Locate the cell with the specified text and output its [X, Y] center coordinate. 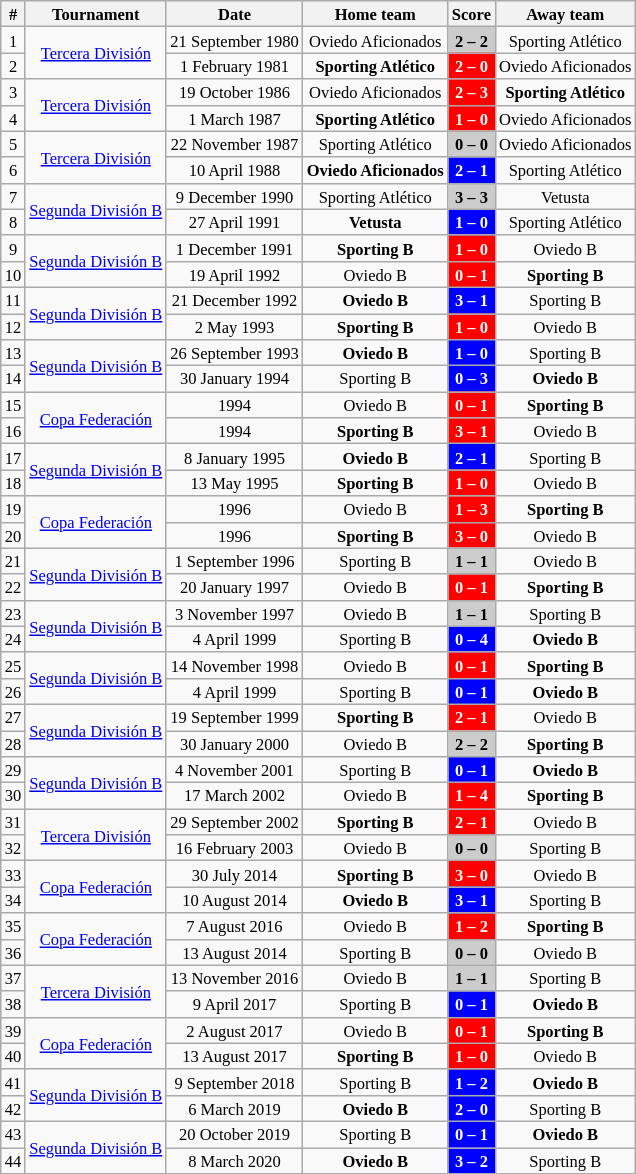
3 – 3 [472, 196]
10 [14, 274]
10 August 2014 [234, 900]
19 [14, 509]
Away team [566, 14]
4 [14, 118]
17 [14, 457]
34 [14, 900]
2 August 2017 [234, 1030]
37 [14, 978]
31 [14, 822]
3 November 1997 [234, 613]
9 December 1990 [234, 196]
14 November 1998 [234, 665]
11 [14, 300]
7 [14, 196]
0 – 4 [472, 639]
30 January 1994 [234, 379]
27 April 1991 [234, 222]
1 December 1991 [234, 248]
9 September 2018 [234, 1082]
42 [14, 1108]
2 [14, 66]
# [14, 14]
23 [14, 613]
26 September 1993 [234, 353]
19 April 1992 [234, 274]
27 [14, 717]
1 – 3 [472, 509]
16 February 2003 [234, 848]
7 August 2016 [234, 926]
Tournament [96, 14]
20 October 2019 [234, 1134]
19 October 1986 [234, 92]
35 [14, 926]
5 [14, 144]
24 [14, 639]
8 March 2020 [234, 1161]
1 September 1996 [234, 561]
26 [14, 691]
18 [14, 483]
20 [14, 535]
3 [14, 92]
33 [14, 874]
6 March 2019 [234, 1108]
25 [14, 665]
Date [234, 14]
9 April 2017 [234, 1004]
19 September 1999 [234, 717]
21 [14, 561]
43 [14, 1134]
22 November 1987 [234, 144]
21 December 1992 [234, 300]
28 [14, 743]
12 [14, 327]
3 – 2 [472, 1161]
15 [14, 405]
36 [14, 952]
41 [14, 1082]
39 [14, 1030]
22 [14, 587]
38 [14, 1004]
30 July 2014 [234, 874]
8 [14, 222]
30 [14, 796]
1 – 4 [472, 796]
32 [14, 848]
1 [14, 40]
1 March 1987 [234, 118]
2 May 1993 [234, 327]
29 September 2002 [234, 822]
6 [14, 170]
21 September 1980 [234, 40]
13 November 2016 [234, 978]
16 [14, 431]
13 May 1995 [234, 483]
44 [14, 1161]
1 February 1981 [234, 66]
20 January 1997 [234, 587]
4 November 2001 [234, 770]
14 [14, 379]
Home team [376, 14]
13 August 2014 [234, 952]
8 January 1995 [234, 457]
2 – 3 [472, 92]
13 August 2017 [234, 1056]
29 [14, 770]
13 [14, 353]
10 April 1988 [234, 170]
30 January 2000 [234, 743]
0 – 3 [472, 379]
9 [14, 248]
17 March 2002 [234, 796]
Score [472, 14]
40 [14, 1056]
